Locate the cell with the specified text and output its [x, y] center coordinate. 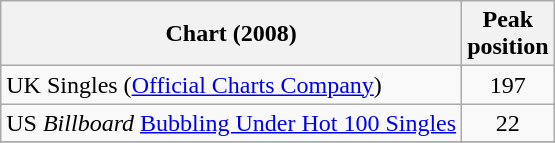
197 [508, 85]
Peakposition [508, 34]
Chart (2008) [232, 34]
UK Singles (Official Charts Company) [232, 85]
US Billboard Bubbling Under Hot 100 Singles [232, 123]
22 [508, 123]
